For the text-containing cell, return its midpoint in (x, y) coordinate format. 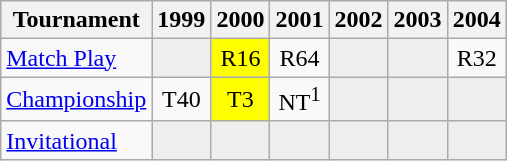
1999 (182, 20)
2004 (476, 20)
2003 (418, 20)
NT1 (300, 100)
R32 (476, 58)
T3 (240, 100)
T40 (182, 100)
2001 (300, 20)
Invitational (76, 140)
Match Play (76, 58)
Championship (76, 100)
R64 (300, 58)
2000 (240, 20)
R16 (240, 58)
Tournament (76, 20)
2002 (358, 20)
